Locate the cell with the specified text and output its [x, y] center coordinate. 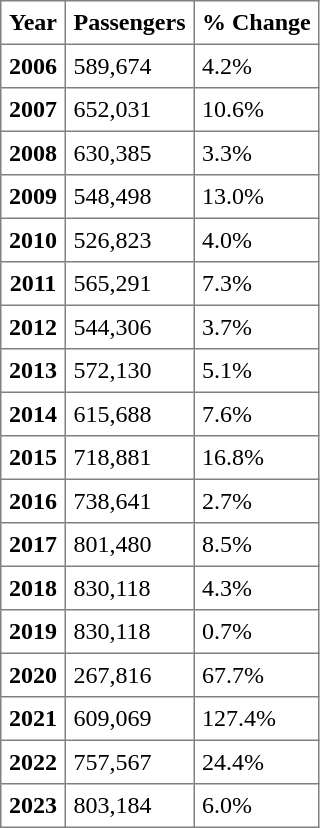
565,291 [129, 284]
% Change [256, 23]
2017 [33, 545]
4.3% [256, 588]
3.7% [256, 327]
5.1% [256, 371]
2009 [33, 197]
615,688 [129, 414]
2022 [33, 762]
609,069 [129, 719]
7.6% [256, 414]
2.7% [256, 501]
13.0% [256, 197]
544,306 [129, 327]
2018 [33, 588]
548,498 [129, 197]
3.3% [256, 153]
267,816 [129, 675]
2011 [33, 284]
2013 [33, 371]
24.4% [256, 762]
67.7% [256, 675]
526,823 [129, 240]
2008 [33, 153]
10.6% [256, 110]
4.2% [256, 66]
803,184 [129, 806]
6.0% [256, 806]
8.5% [256, 545]
0.7% [256, 632]
2007 [33, 110]
738,641 [129, 501]
4.0% [256, 240]
7.3% [256, 284]
2015 [33, 458]
630,385 [129, 153]
127.4% [256, 719]
2020 [33, 675]
2014 [33, 414]
2021 [33, 719]
2010 [33, 240]
652,031 [129, 110]
801,480 [129, 545]
757,567 [129, 762]
2012 [33, 327]
2016 [33, 501]
718,881 [129, 458]
589,674 [129, 66]
2006 [33, 66]
Passengers [129, 23]
2023 [33, 806]
Year [33, 23]
2019 [33, 632]
16.8% [256, 458]
572,130 [129, 371]
